Pinpoint the cell where the given text exists, returning its (X, Y) midpoint coordinate. 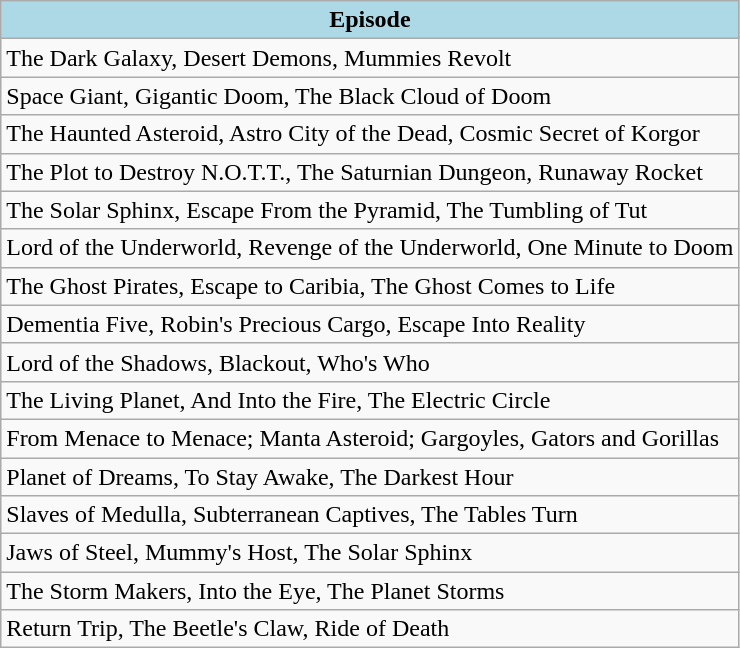
Space Giant, Gigantic Doom, The Black Cloud of Doom (370, 96)
The Storm Makers, Into the Eye, The Planet Storms (370, 591)
The Haunted Asteroid, Astro City of the Dead, Cosmic Secret of Korgor (370, 134)
Slaves of Medulla, Subterranean Captives, The Tables Turn (370, 515)
The Living Planet, And Into the Fire, The Electric Circle (370, 400)
The Ghost Pirates, Escape to Caribia, The Ghost Comes to Life (370, 286)
Lord of the Underworld, Revenge of the Underworld, One Minute to Doom (370, 248)
The Solar Sphinx, Escape From the Pyramid, The Tumbling of Tut (370, 210)
Episode (370, 20)
The Dark Galaxy, Desert Demons, Mummies Revolt (370, 58)
From Menace to Menace; Manta Asteroid; Gargoyles, Gators and Gorillas (370, 438)
Dementia Five, Robin's Precious Cargo, Escape Into Reality (370, 324)
Planet of Dreams, To Stay Awake, The Darkest Hour (370, 477)
Lord of the Shadows, Blackout, Who's Who (370, 362)
The Plot to Destroy N.O.T.T., The Saturnian Dungeon, Runaway Rocket (370, 172)
Return Trip, The Beetle's Claw, Ride of Death (370, 629)
Jaws of Steel, Mummy's Host, The Solar Sphinx (370, 553)
